Find where the given text appears and provide that cell's center as (X, Y) coordinate. 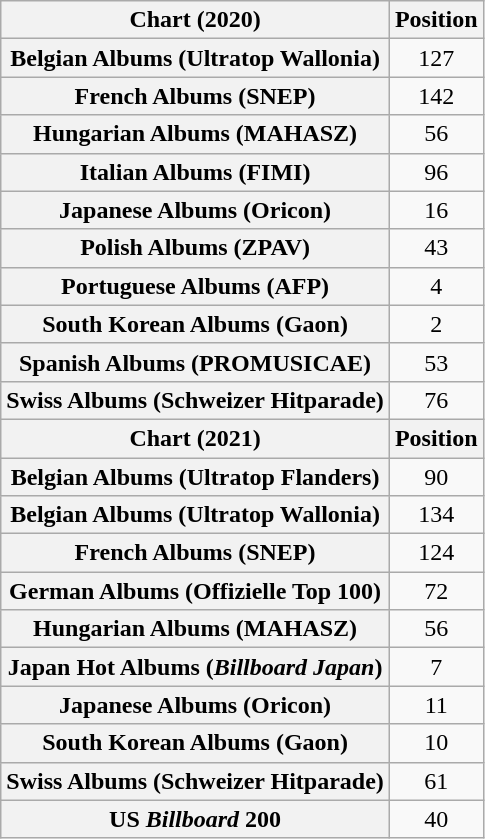
Japan Hot Albums (Billboard Japan) (196, 667)
Chart (2020) (196, 20)
German Albums (Offizielle Top 100) (196, 591)
40 (436, 819)
96 (436, 172)
Portuguese Albums (AFP) (196, 286)
72 (436, 591)
4 (436, 286)
53 (436, 362)
Chart (2021) (196, 438)
11 (436, 705)
Polish Albums (ZPAV) (196, 248)
Belgian Albums (Ultratop Flanders) (196, 477)
127 (436, 58)
61 (436, 781)
43 (436, 248)
2 (436, 324)
7 (436, 667)
16 (436, 210)
134 (436, 515)
76 (436, 400)
US Billboard 200 (196, 819)
Spanish Albums (PROMUSICAE) (196, 362)
90 (436, 477)
Italian Albums (FIMI) (196, 172)
10 (436, 743)
142 (436, 96)
124 (436, 553)
